Extract the [X, Y] coordinate from the center of the cell holding the provided text.  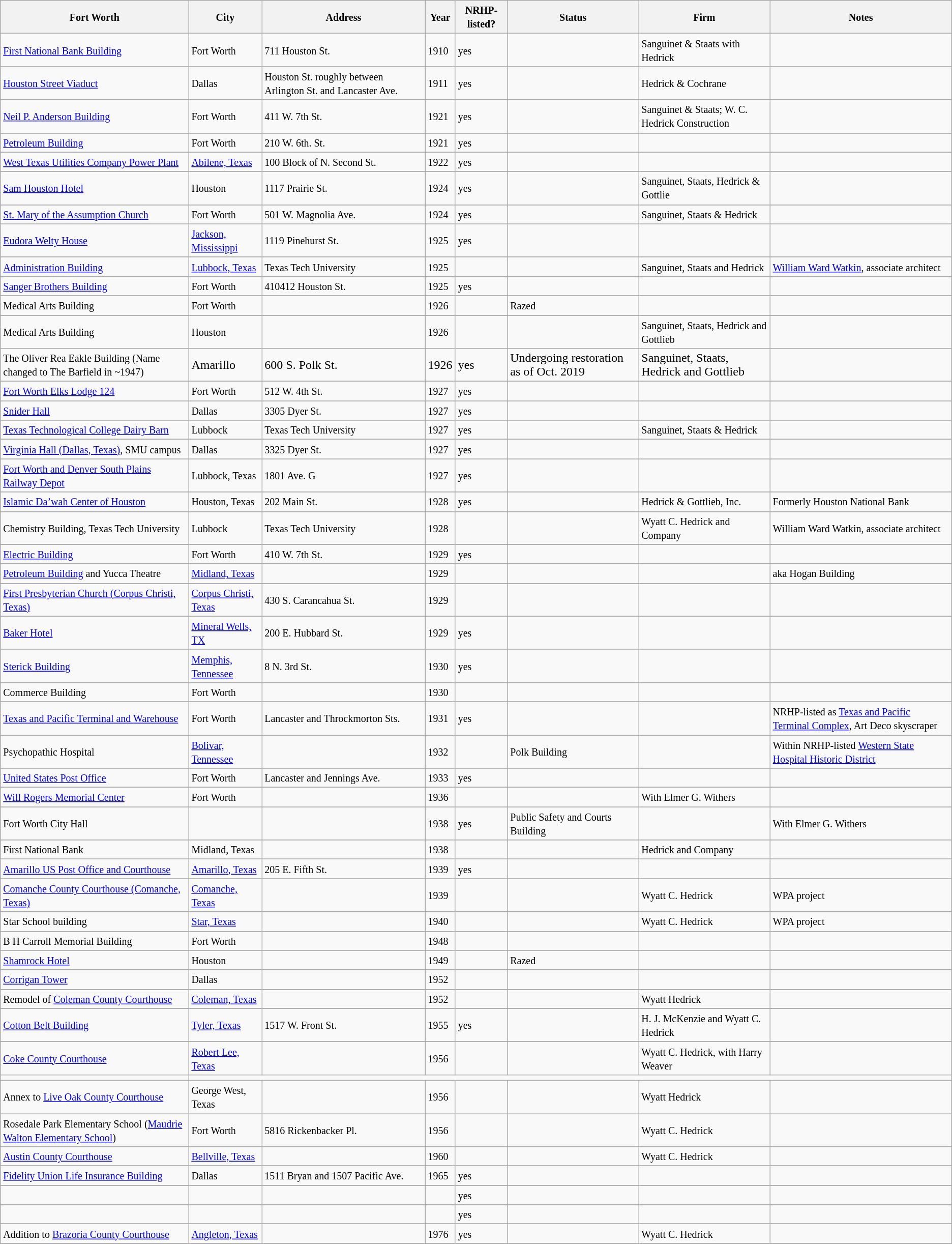
Year [440, 17]
Eudora Welty House [95, 240]
Cotton Belt Building [95, 1025]
1955 [440, 1025]
411 W. 7th St. [344, 116]
Addition to Brazoria County Courthouse [95, 1234]
NRHP-listed as Texas and Pacific Terminal Complex, Art Deco skyscraper [860, 718]
Wyatt C. Hedrick, with Harry Weaver [704, 1058]
1911 [440, 83]
First National Bank Building [95, 50]
Snider Hall [95, 411]
West Texas Utilities Company Power Plant [95, 162]
Jackson, Mississippi [225, 240]
Fidelity Union Life Insurance Building [95, 1176]
430 S. Carancahua St. [344, 599]
Bolivar, Tennessee [225, 751]
3305 Dyer St. [344, 411]
Amarillo US Post Office and Courthouse [95, 869]
1965 [440, 1176]
210 W. 6th. St. [344, 142]
Remodel of Coleman County Courthouse [95, 999]
600 S. Polk St. [344, 365]
Polk Building [573, 751]
100 Block of N. Second St. [344, 162]
1932 [440, 751]
Memphis, Tennessee [225, 666]
Status [573, 17]
First Presbyterian Church (Corpus Christi, Texas) [95, 599]
Lancaster and Throckmorton Sts. [344, 718]
George West, Texas [225, 1097]
Fort Worth Elks Lodge 124 [95, 391]
Neil P. Anderson Building [95, 116]
1119 Pinehurst St. [344, 240]
501 W. Magnolia Ave. [344, 214]
B H Carroll Memorial Building [95, 941]
Tyler, Texas [225, 1025]
1948 [440, 941]
Comanche County Courthouse (Comanche, Texas) [95, 895]
3325 Dyer St. [344, 449]
1922 [440, 162]
Star, Texas [225, 921]
1801 Ave. G [344, 475]
aka Hogan Building [860, 573]
United States Post Office [95, 778]
Robert Lee, Texas [225, 1058]
The Oliver Rea Eakle Building (Name changed to The Barfield in ~1947) [95, 365]
Chemistry Building, Texas Tech University [95, 528]
Hedrick & Gottlieb, Inc. [704, 502]
Coke County Courthouse [95, 1058]
Electric Building [95, 554]
Bellville, Texas [225, 1156]
Lancaster and Jennings Ave. [344, 778]
Sanger Brothers Building [95, 286]
8 N. 3rd St. [344, 666]
Star School building [95, 921]
1933 [440, 778]
Petroleum Building and Yucca Theatre [95, 573]
410412 Houston St. [344, 286]
Formerly Houston National Bank [860, 502]
205 E. Fifth St. [344, 869]
Petroleum Building [95, 142]
512 W. 4th St. [344, 391]
Notes [860, 17]
Coleman, Texas [225, 999]
Abilene, Texas [225, 162]
First National Bank [95, 850]
1511 Bryan and 1507 Pacific Ave. [344, 1176]
Corpus Christi, Texas [225, 599]
Sam Houston Hotel [95, 188]
Virginia Hall (Dallas, Texas), SMU campus [95, 449]
Baker Hotel [95, 633]
Texas Technological College Dairy Barn [95, 430]
Rosedale Park Elementary School (Maudrie Walton Elementary School) [95, 1130]
1117 Prairie St. [344, 188]
Amarillo, Texas [225, 869]
H. J. McKenzie and Wyatt C. Hedrick [704, 1025]
Psychopathic Hospital [95, 751]
Amarillo [225, 365]
202 Main St. [344, 502]
Houston, Texas [225, 502]
Austin County Courthouse [95, 1156]
Firm [704, 17]
St. Mary of the Assumption Church [95, 214]
1910 [440, 50]
1936 [440, 797]
Fort Worth and Denver South Plains Railway Depot [95, 475]
Commerce Building [95, 692]
Mineral Wells, TX [225, 633]
Hedrick and Company [704, 850]
Sanguinet & Staats with Hedrick [704, 50]
Houston St. roughly between Arlington St. and Lancaster Ave. [344, 83]
1949 [440, 960]
1940 [440, 921]
Sanguinet, Staats and Hedrick [704, 267]
Fort Worth City Hall [95, 823]
410 W. 7th St. [344, 554]
Comanche, Texas [225, 895]
Hedrick & Cochrane [704, 83]
Islamic Da’wah Center of Houston [95, 502]
1517 W. Front St. [344, 1025]
Sanguinet & Staats; W. C. Hedrick Construction [704, 116]
Angleton, Texas [225, 1234]
Sterick Building [95, 666]
Undergoing restoration as of Oct. 2019 [573, 365]
Wyatt C. Hedrick and Company [704, 528]
Address [344, 17]
Houston Street Viaduct [95, 83]
Public Safety and Courts Building [573, 823]
NRHP-listed? [481, 17]
1931 [440, 718]
1960 [440, 1156]
200 E. Hubbard St. [344, 633]
City [225, 17]
Shamrock Hotel [95, 960]
Will Rogers Memorial Center [95, 797]
1976 [440, 1234]
Texas and Pacific Terminal and Warehouse [95, 718]
5816 Rickenbacker Pl. [344, 1130]
Annex to Live Oak County Courthouse [95, 1097]
Sanguinet, Staats, Hedrick & Gottlie [704, 188]
Within NRHP-listed Western State Hospital Historic District [860, 751]
711 Houston St. [344, 50]
Administration Building [95, 267]
Corrigan Tower [95, 979]
